Detect which cell encompasses the target text, then output its [x, y] center coordinate. 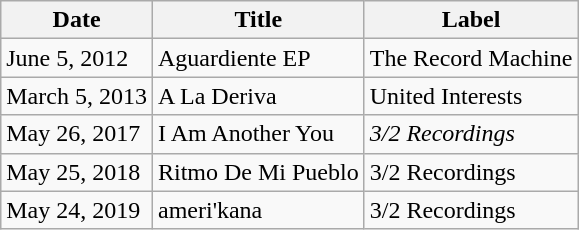
Ritmo De Mi Pueblo [258, 172]
June 5, 2012 [77, 58]
United Interests [471, 96]
March 5, 2013 [77, 96]
Date [77, 20]
Aguardiente EP [258, 58]
Label [471, 20]
A La Deriva [258, 96]
ameri'kana [258, 210]
The Record Machine [471, 58]
I Am Another You [258, 134]
Title [258, 20]
May 25, 2018 [77, 172]
May 26, 2017 [77, 134]
May 24, 2019 [77, 210]
